Capture the cell that displays the provided text and extract its [x, y] central coordinate. 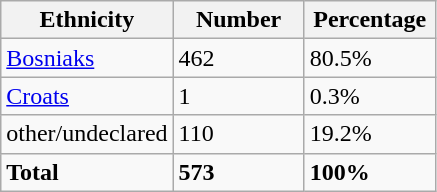
100% [370, 172]
Percentage [370, 20]
573 [238, 172]
Croats [87, 96]
other/undeclared [87, 134]
80.5% [370, 58]
Ethnicity [87, 20]
Bosniaks [87, 58]
1 [238, 96]
Number [238, 20]
110 [238, 134]
Total [87, 172]
0.3% [370, 96]
462 [238, 58]
19.2% [370, 134]
